Provide the [X, Y] coordinate of the cell's center where the given text is located.  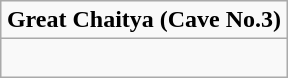
Great Chaitya (Cave No.3) [144, 20]
